Detect which cell encompasses the target text, then output its (x, y) center coordinate. 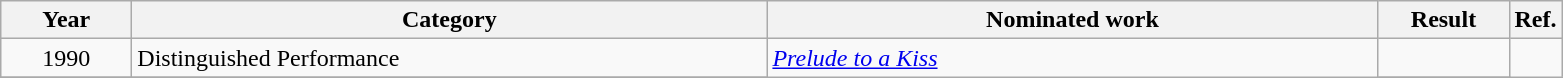
Category (450, 20)
Distinguished Performance (450, 58)
Prelude to a Kiss (1072, 58)
1990 (66, 58)
Result (1444, 20)
Ref. (1536, 20)
Year (66, 20)
Nominated work (1072, 20)
